Provide the (X, Y) coordinate of the cell's center where the given text is located.  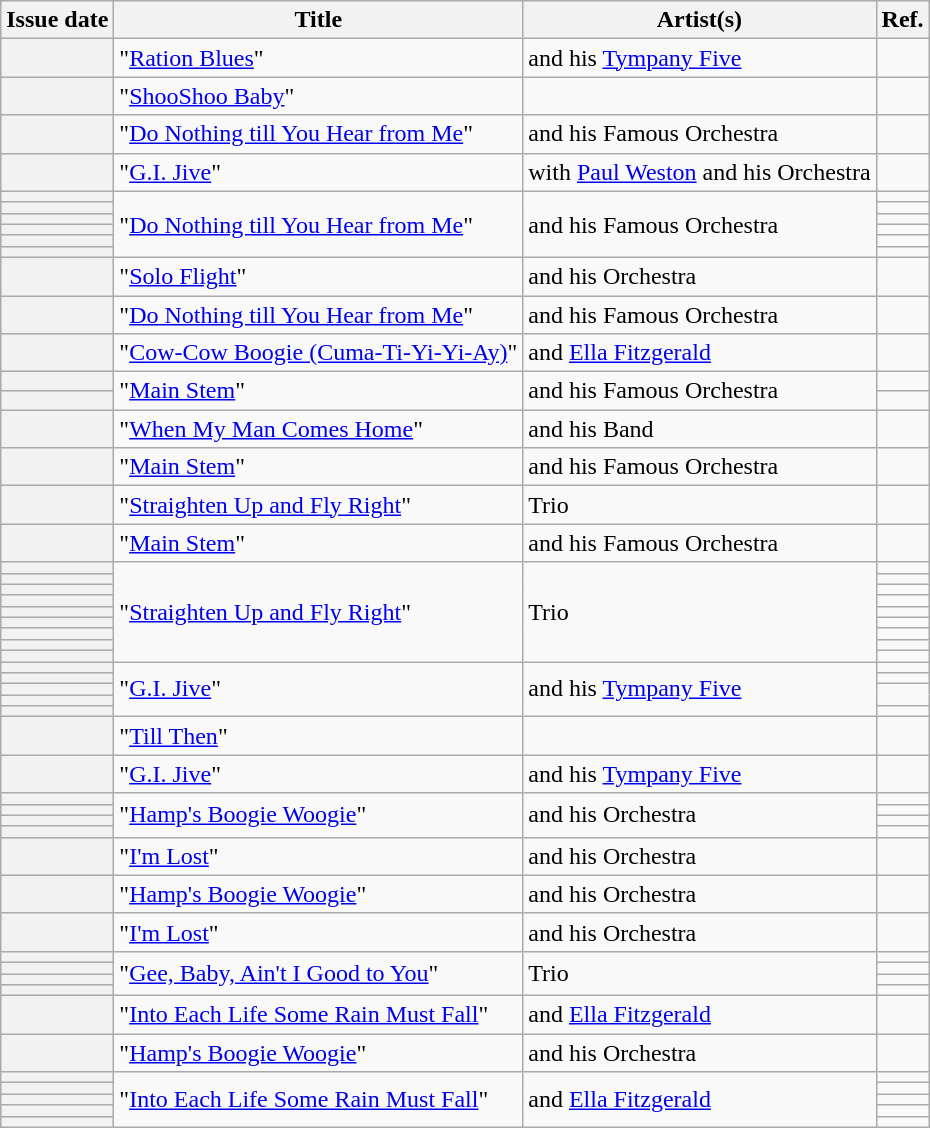
"Gee, Baby, Ain't I Good to You" (318, 973)
"Ration Blues" (318, 58)
Issue date (58, 20)
Artist(s) (700, 20)
"Till Then" (318, 736)
"Cow-Cow Boogie (Cuma-Ti-Yi-Yi-Ay)" (318, 353)
Title (318, 20)
"ShooShoo Baby" (318, 96)
with Paul Weston and his Orchestra (700, 172)
"Solo Flight" (318, 276)
Ref. (902, 20)
"When My Man Comes Home" (318, 429)
and his Band (700, 429)
